Provide the [x, y] coordinate of the cell's center where the given text is located.  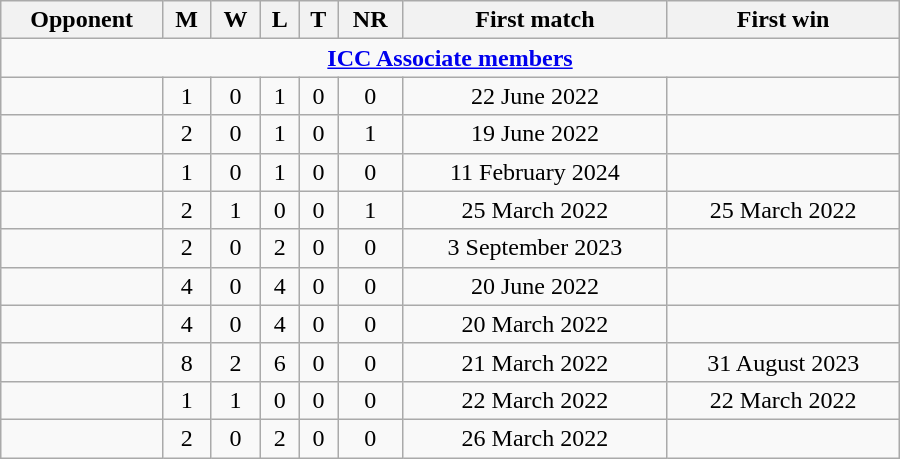
26 March 2022 [535, 438]
3 September 2023 [535, 248]
19 June 2022 [535, 134]
First match [535, 20]
20 June 2022 [535, 286]
W [236, 20]
8 [187, 362]
22 June 2022 [535, 96]
31 August 2023 [783, 362]
T [318, 20]
20 March 2022 [535, 324]
21 March 2022 [535, 362]
M [187, 20]
11 February 2024 [535, 172]
Opponent [82, 20]
First win [783, 20]
6 [280, 362]
ICC Associate members [450, 58]
NR [370, 20]
L [280, 20]
